Scan for the cell matching the given text and deliver its [X, Y] coordinate at center. 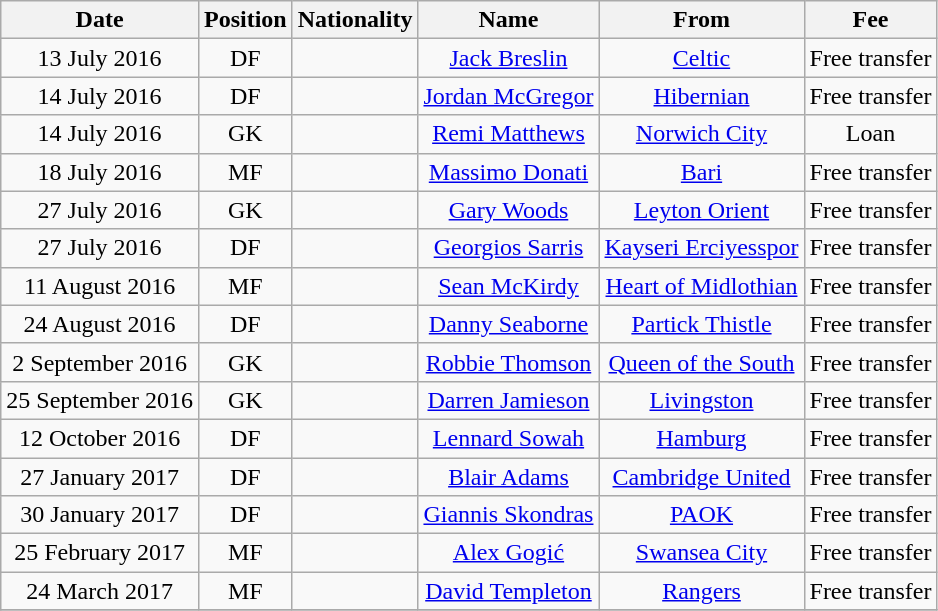
Blair Adams [508, 477]
Giannis Skondras [508, 515]
18 July 2016 [100, 172]
Name [508, 20]
27 January 2017 [100, 477]
Livingston [702, 400]
Rangers [702, 591]
Bari [702, 172]
Norwich City [702, 134]
12 October 2016 [100, 438]
Lennard Sowah [508, 438]
11 August 2016 [100, 286]
Robbie Thomson [508, 362]
24 August 2016 [100, 324]
Hamburg [702, 438]
25 September 2016 [100, 400]
Cambridge United [702, 477]
Queen of the South [702, 362]
Jack Breslin [508, 58]
Danny Seaborne [508, 324]
30 January 2017 [100, 515]
Nationality [355, 20]
Partick Thistle [702, 324]
From [702, 20]
Georgios Sarris [508, 248]
Fee [870, 20]
Leyton Orient [702, 210]
Position [245, 20]
Loan [870, 134]
Date [100, 20]
Heart of Midlothian [702, 286]
Gary Woods [508, 210]
Sean McKirdy [508, 286]
Hibernian [702, 96]
Jordan McGregor [508, 96]
Swansea City [702, 553]
24 March 2017 [100, 591]
PAOK [702, 515]
David Templeton [508, 591]
25 February 2017 [100, 553]
Alex Gogić [508, 553]
Celtic [702, 58]
2 September 2016 [100, 362]
13 July 2016 [100, 58]
Kayseri Erciyesspor [702, 248]
Darren Jamieson [508, 400]
Massimo Donati [508, 172]
Remi Matthews [508, 134]
